From the cell containing the given text, extract its center point as [X, Y] coordinate. 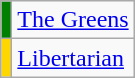
The Greens [73, 20]
Libertarian [73, 58]
